Return (X, Y) of the center of cell containing provided text 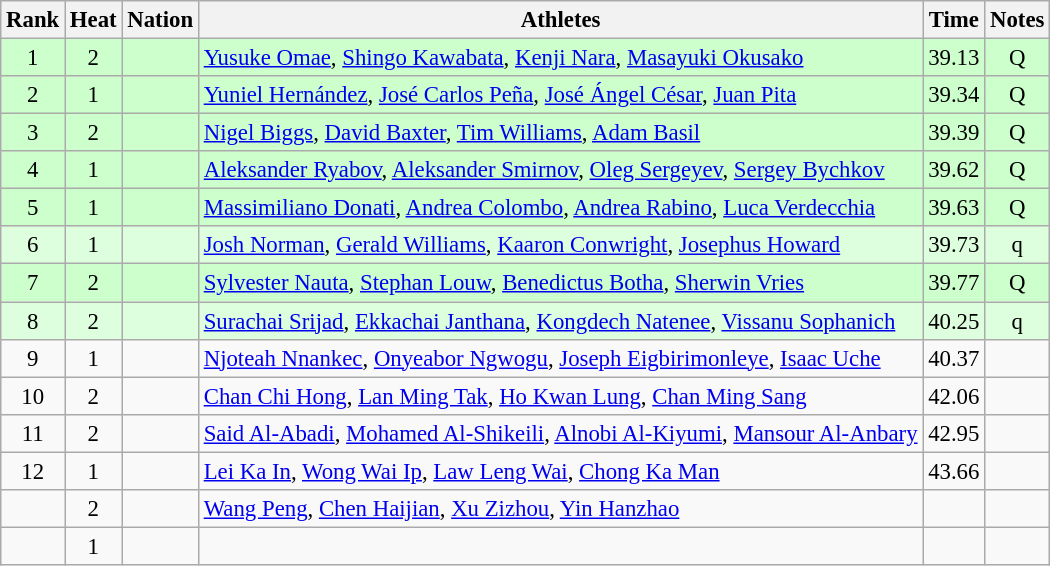
Said Al-Abadi, Mohamed Al-Shikeili, Alnobi Al-Kiyumi, Mansour Al-Anbary (560, 433)
5 (33, 208)
3 (33, 133)
Rank (33, 20)
Sylvester Nauta, Stephan Louw, Benedictus Botha, Sherwin Vries (560, 283)
Surachai Srijad, Ekkachai Janthana, Kongdech Natenee, Vissanu Sophanich (560, 321)
7 (33, 283)
Yuniel Hernández, José Carlos Peña, José Ángel César, Juan Pita (560, 95)
39.34 (954, 95)
Chan Chi Hong, Lan Ming Tak, Ho Kwan Lung, Chan Ming Sang (560, 396)
Time (954, 20)
Lei Ka In, Wong Wai Ip, Law Leng Wai, Chong Ka Man (560, 471)
39.39 (954, 133)
40.25 (954, 321)
Aleksander Ryabov, Aleksander Smirnov, Oleg Sergeyev, Sergey Bychkov (560, 170)
6 (33, 245)
Yusuke Omae, Shingo Kawabata, Kenji Nara, Masayuki Okusako (560, 58)
9 (33, 358)
4 (33, 170)
39.13 (954, 58)
42.95 (954, 433)
39.73 (954, 245)
Notes (1018, 20)
39.63 (954, 208)
Wang Peng, Chen Haijian, Xu Zizhou, Yin Hanzhao (560, 509)
39.77 (954, 283)
42.06 (954, 396)
Nation (160, 20)
Nigel Biggs, David Baxter, Tim Williams, Adam Basil (560, 133)
Josh Norman, Gerald Williams, Kaaron Conwright, Josephus Howard (560, 245)
8 (33, 321)
12 (33, 471)
43.66 (954, 471)
10 (33, 396)
Heat (94, 20)
40.37 (954, 358)
11 (33, 433)
Athletes (560, 20)
Massimiliano Donati, Andrea Colombo, Andrea Rabino, Luca Verdecchia (560, 208)
Njoteah Nnankec, Onyeabor Ngwogu, Joseph Eigbirimonleye, Isaac Uche (560, 358)
39.62 (954, 170)
